Determine the (X, Y) coordinate at the center of the cell enclosing the given text.  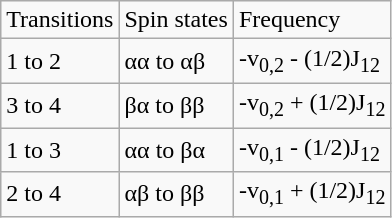
-v0,2 + (1/2)J12 (312, 105)
αβ to ββ (176, 194)
1 to 2 (60, 61)
Transitions (60, 20)
Frequency (312, 20)
1 to 3 (60, 150)
3 to 4 (60, 105)
-v0,1 - (1/2)J12 (312, 150)
αα to αβ (176, 61)
αα to βα (176, 150)
βα to ββ (176, 105)
Spin states (176, 20)
-v0,1 + (1/2)J12 (312, 194)
-v0,2 - (1/2)J12 (312, 61)
2 to 4 (60, 194)
